Locate the cell with the specified text and output its [x, y] center coordinate. 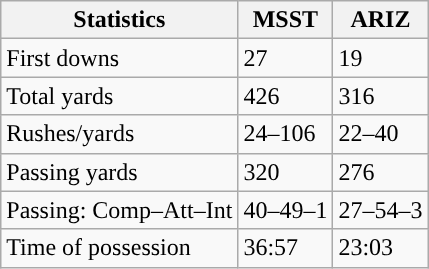
320 [286, 172]
Statistics [120, 20]
426 [286, 96]
MSST [286, 20]
316 [380, 96]
22–40 [380, 134]
27 [286, 58]
Passing: Comp–Att–Int [120, 210]
36:57 [286, 248]
276 [380, 172]
ARIZ [380, 20]
Passing yards [120, 172]
23:03 [380, 248]
Rushes/yards [120, 134]
Total yards [120, 96]
First downs [120, 58]
19 [380, 58]
27–54–3 [380, 210]
40–49–1 [286, 210]
24–106 [286, 134]
Time of possession [120, 248]
